Capture the cell that displays the provided text and extract its (X, Y) central coordinate. 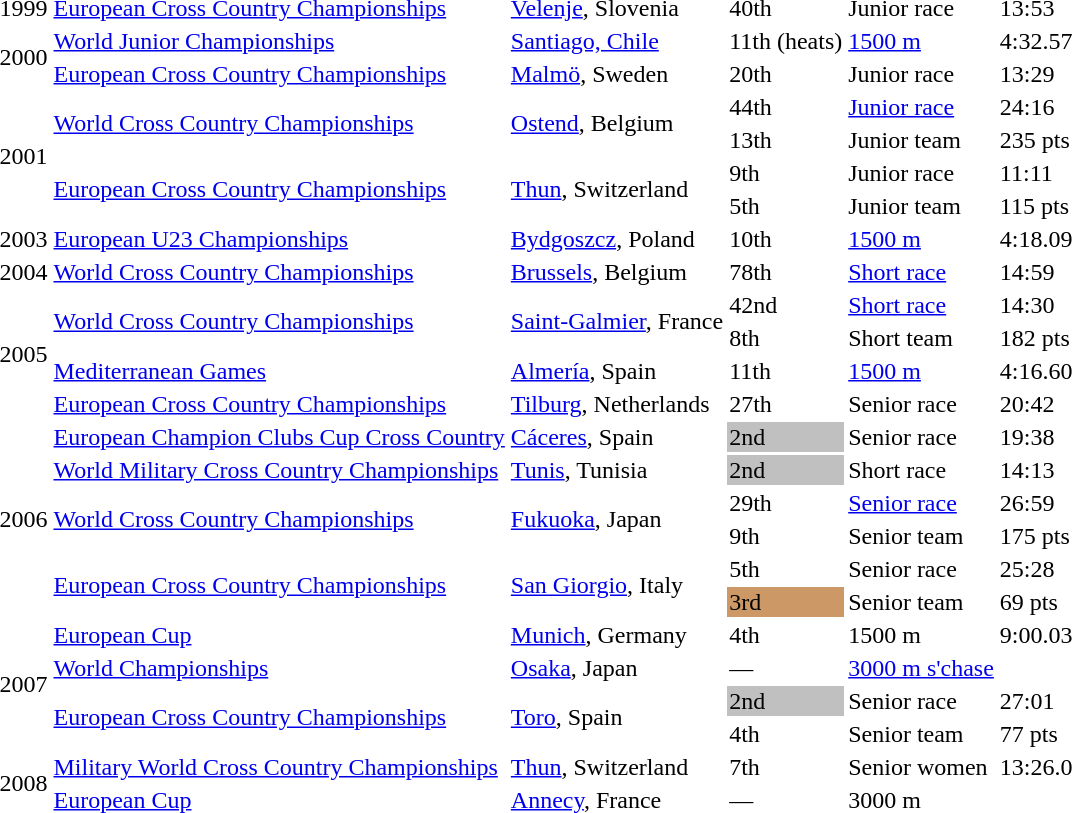
World Junior Championships (279, 41)
11th (786, 371)
Munich, Germany (616, 635)
Bydgoszcz, Poland (616, 239)
Ostend, Belgium (616, 124)
42nd (786, 305)
World Championships (279, 668)
Saint-Galmier, France (616, 322)
Short team (922, 338)
Osaka, Japan (616, 668)
29th (786, 503)
Brussels, Belgium (616, 272)
Mediterranean Games (279, 371)
Tilburg, Netherlands (616, 404)
10th (786, 239)
3rd (786, 602)
Senior women (922, 767)
Malmö, Sweden (616, 74)
27th (786, 404)
Toro, Spain (616, 718)
78th (786, 272)
Cáceres, Spain (616, 437)
Military World Cross Country Championships (279, 767)
3000 m s'chase (922, 668)
World Military Cross Country Championships (279, 470)
Tunis, Tunisia (616, 470)
European Cup (279, 635)
San Giorgio, Italy (616, 586)
11th (heats) (786, 41)
7th (786, 767)
European U23 Championships (279, 239)
Fukuoka, Japan (616, 520)
44th (786, 107)
— (786, 668)
European Champion Clubs Cup Cross Country (279, 437)
20th (786, 74)
Almería, Spain (616, 371)
Santiago, Chile (616, 41)
8th (786, 338)
13th (786, 140)
